Return [x, y] of the center of cell containing provided text 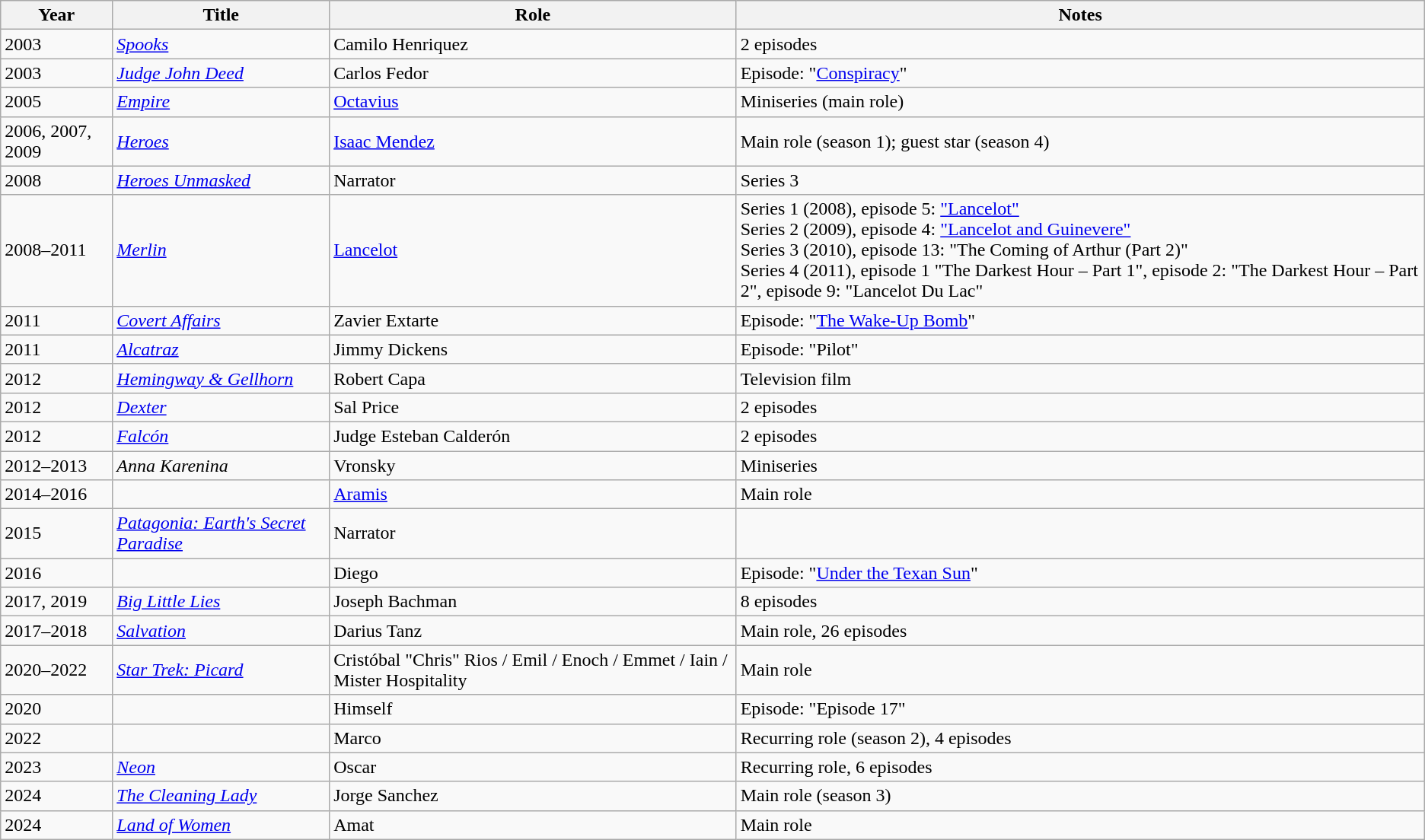
Role [533, 15]
2008 [56, 180]
8 episodes [1080, 602]
2022 [56, 738]
Heroes Unmasked [221, 180]
Falcón [221, 436]
Hemingway & Gellhorn [221, 378]
2020–2022 [56, 670]
2008–2011 [56, 250]
Isaac Mendez [533, 142]
Episode: "The Wake-Up Bomb" [1080, 320]
Joseph Bachman [533, 602]
Carlos Fedor [533, 73]
Main role, 26 episodes [1080, 631]
2017, 2019 [56, 602]
2016 [56, 573]
Main role (season 3) [1080, 796]
Recurring role (season 2), 4 episodes [1080, 738]
Series 3 [1080, 180]
Patagonia: Earth's Secret Paradise [221, 534]
Miniseries [1080, 465]
Episode: "Pilot" [1080, 349]
Anna Karenina [221, 465]
Cristóbal "Chris" Rios / Emil / Enoch / Emmet / Iain / Mister Hospitality [533, 670]
Merlin [221, 250]
The Cleaning Lady [221, 796]
Sal Price [533, 407]
Diego [533, 573]
Camilo Henriquez [533, 44]
Recurring role, 6 episodes [1080, 767]
Vronsky [533, 465]
Spooks [221, 44]
Octavius [533, 102]
Lancelot [533, 250]
Amat [533, 825]
Notes [1080, 15]
Main role (season 1); guest star (season 4) [1080, 142]
2012–2013 [56, 465]
2015 [56, 534]
Neon [221, 767]
Himself [533, 709]
2017–2018 [56, 631]
2023 [56, 767]
Aramis [533, 495]
Land of Women [221, 825]
Covert Affairs [221, 320]
Marco [533, 738]
Episode: "Episode 17" [1080, 709]
Television film [1080, 378]
2020 [56, 709]
Oscar [533, 767]
Episode: "Conspiracy" [1080, 73]
Big Little Lies [221, 602]
2006, 2007, 2009 [56, 142]
2014–2016 [56, 495]
2005 [56, 102]
Salvation [221, 631]
Jimmy Dickens [533, 349]
Darius Tanz [533, 631]
Empire [221, 102]
Robert Capa [533, 378]
Heroes [221, 142]
Star Trek: Picard [221, 670]
Episode: "Under the Texan Sun" [1080, 573]
Zavier Extarte [533, 320]
Dexter [221, 407]
Jorge Sanchez [533, 796]
Year [56, 15]
Title [221, 15]
Alcatraz [221, 349]
Judge John Deed [221, 73]
Judge Esteban Calderón [533, 436]
Miniseries (main role) [1080, 102]
